Determine the (X, Y) coordinate at the center of the cell enclosing the given text.  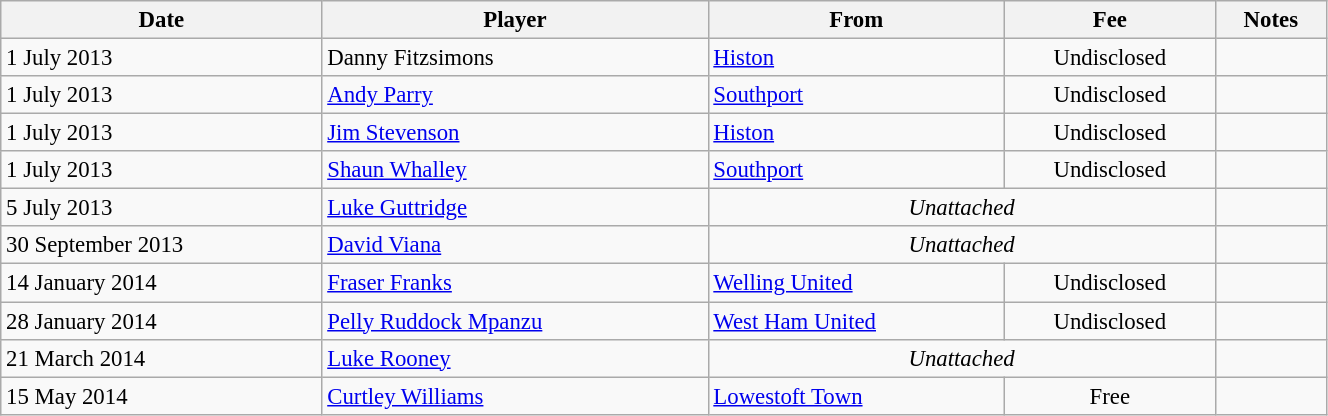
Free (1110, 396)
Pelly Ruddock Mpanzu (515, 321)
Luke Rooney (515, 358)
Jim Stevenson (515, 133)
5 July 2013 (162, 208)
Danny Fitzsimons (515, 58)
Notes (1270, 20)
Curtley Williams (515, 396)
Lowestoft Town (856, 396)
15 May 2014 (162, 396)
Welling United (856, 283)
Andy Parry (515, 95)
Luke Guttridge (515, 208)
West Ham United (856, 321)
Fraser Franks (515, 283)
Date (162, 20)
Shaun Whalley (515, 170)
Fee (1110, 20)
21 March 2014 (162, 358)
28 January 2014 (162, 321)
14 January 2014 (162, 283)
From (856, 20)
David Viana (515, 245)
30 September 2013 (162, 245)
Player (515, 20)
